Locate the cell with the specified text and output its (x, y) center coordinate. 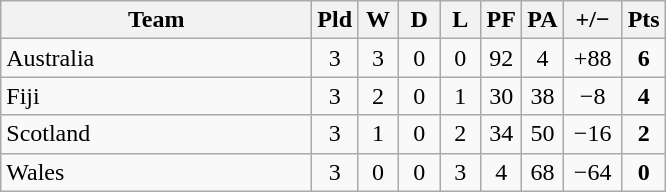
+88 (592, 58)
Fiji (156, 96)
−8 (592, 96)
Pts (644, 20)
38 (542, 96)
Australia (156, 58)
D (420, 20)
+/− (592, 20)
6 (644, 58)
68 (542, 172)
−16 (592, 134)
−64 (592, 172)
Scotland (156, 134)
W (378, 20)
PA (542, 20)
Wales (156, 172)
92 (502, 58)
Pld (335, 20)
Team (156, 20)
50 (542, 134)
30 (502, 96)
L (460, 20)
PF (502, 20)
34 (502, 134)
